From the cell containing the given text, extract its center point as [X, Y] coordinate. 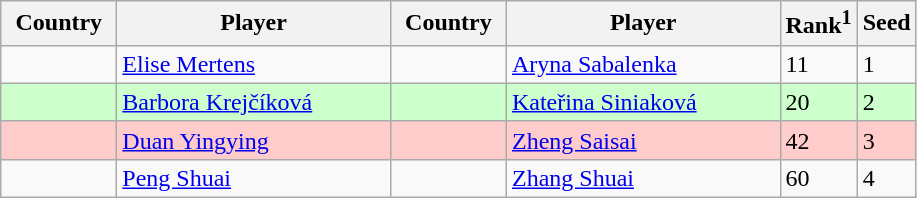
2 [886, 102]
Zheng Saisai [643, 140]
Barbora Krejčíková [254, 102]
Duan Yingying [254, 140]
20 [818, 102]
3 [886, 140]
Elise Mertens [254, 64]
11 [818, 64]
60 [818, 178]
Seed [886, 24]
42 [818, 140]
Zhang Shuai [643, 178]
Peng Shuai [254, 178]
1 [886, 64]
Kateřina Siniaková [643, 102]
4 [886, 178]
Rank1 [818, 24]
Aryna Sabalenka [643, 64]
